Capture the cell that displays the provided text and extract its [X, Y] central coordinate. 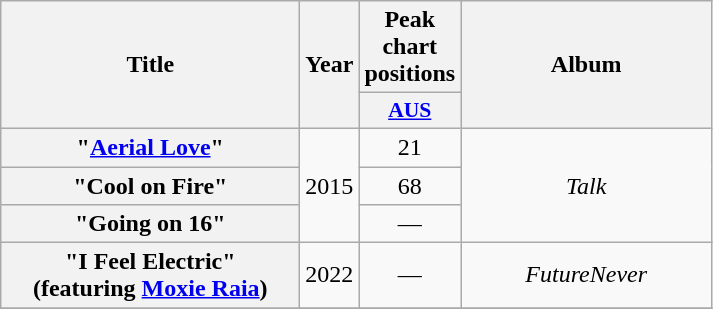
Year [330, 65]
Album [586, 65]
Title [150, 65]
2015 [330, 185]
Talk [586, 185]
"I Feel Electric" (featuring Moxie Raia) [150, 276]
"Aerial Love" [150, 147]
"Cool on Fire" [150, 185]
AUS [410, 111]
"Going on 16" [150, 224]
FutureNever [586, 276]
Peak chart positions [410, 47]
2022 [330, 276]
21 [410, 147]
68 [410, 185]
